Output the (x, y) coordinate of the center of the cell containing the given text.  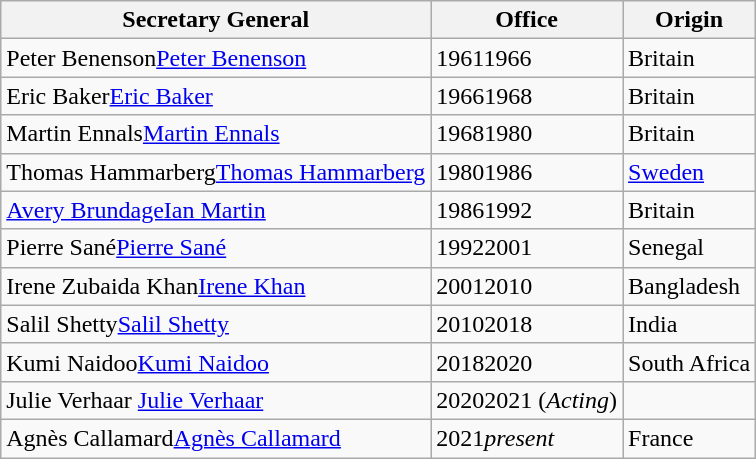
Avery BrundageIan Martin (216, 210)
19922001 (527, 248)
Secretary General (216, 20)
19801986 (527, 172)
Origin (690, 20)
Agnès CallamardAgnès Callamard (216, 438)
Eric BakerEric Baker (216, 96)
20012010 (527, 286)
Office (527, 20)
2021present (527, 438)
Senegal (690, 248)
Martin EnnalsMartin Ennals (216, 134)
Sweden (690, 172)
Kumi NaidooKumi Naidoo (216, 362)
Pierre SanéPierre Sané (216, 248)
19611966 (527, 58)
Julie Verhaar Julie Verhaar (216, 400)
India (690, 324)
Irene Zubaida KhanIrene Khan (216, 286)
Bangladesh (690, 286)
France (690, 438)
Salil ShettySalil Shetty (216, 324)
20102018 (527, 324)
20182020 (527, 362)
19681980 (527, 134)
19861992 (527, 210)
South Africa (690, 362)
Peter BenensonPeter Benenson (216, 58)
19661968 (527, 96)
20202021 (Acting) (527, 400)
Thomas HammarbergThomas Hammarberg (216, 172)
